Detect which cell encompasses the target text, then output its [X, Y] center coordinate. 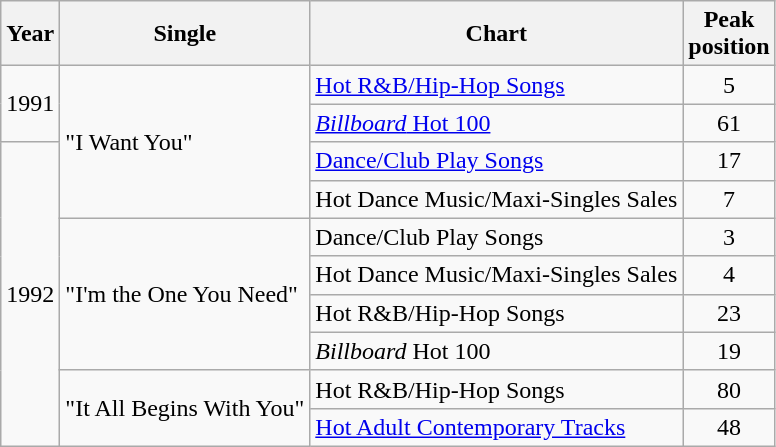
7 [729, 199]
17 [729, 161]
3 [729, 237]
Hot Adult Contemporary Tracks [496, 427]
Year [30, 34]
5 [729, 85]
"I'm the One You Need" [185, 294]
4 [729, 275]
1991 [30, 104]
"It All Begins With You" [185, 408]
80 [729, 389]
48 [729, 427]
1992 [30, 294]
61 [729, 123]
19 [729, 351]
Single [185, 34]
Chart [496, 34]
23 [729, 313]
Peakposition [729, 34]
"I Want You" [185, 142]
